Provide the [x, y] coordinate of the cell's center where the given text is located.  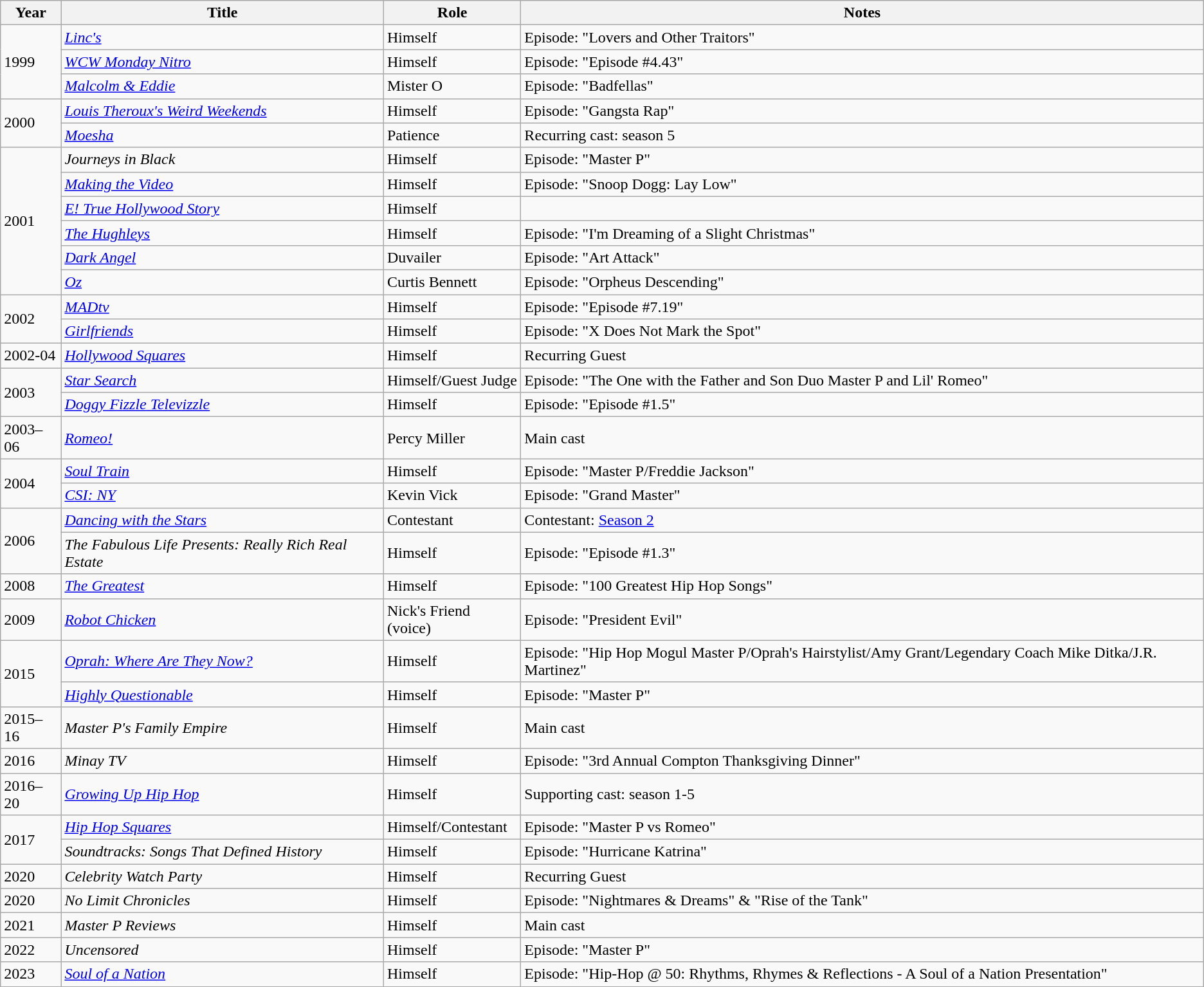
Episode: "I'm Dreaming of a Slight Christmas" [862, 233]
Malcolm & Eddie [223, 86]
2002 [31, 319]
The Fabulous Life Presents: Really Rich Real Estate [223, 553]
The Greatest [223, 586]
Dark Angel [223, 257]
Episode: "Master P vs Romeo" [862, 827]
Episode: "Badfellas" [862, 86]
Oprah: Where Are They Now? [223, 661]
2003–06 [31, 438]
Nick's Friend (voice) [452, 619]
2022 [31, 950]
Soundtracks: Songs That Defined History [223, 852]
2009 [31, 619]
1999 [31, 62]
Episode: "Episode #1.3" [862, 553]
The Hughleys [223, 233]
MADtv [223, 307]
Duvailer [452, 257]
Episode: "Nightmares & Dreams" & "Rise of the Tank" [862, 901]
Doggy Fizzle Televizzle [223, 405]
E! True Hollywood Story [223, 208]
2001 [31, 221]
Percy Miller [452, 438]
Supporting cast: season 1-5 [862, 794]
Episode: "Orpheus Descending" [862, 282]
Curtis Bennett [452, 282]
2003 [31, 392]
Minay TV [223, 761]
2016 [31, 761]
2004 [31, 483]
Hollywood Squares [223, 356]
2006 [31, 540]
Episode: "Episode #4.43" [862, 62]
No Limit Chronicles [223, 901]
Journeys in Black [223, 160]
Soul of a Nation [223, 974]
Episode: "X Does Not Mark the Spot" [862, 331]
2016–20 [31, 794]
Highly Questionable [223, 694]
Celebrity Watch Party [223, 876]
Episode: "100 Greatest Hip Hop Songs" [862, 586]
Oz [223, 282]
Contestant [452, 520]
Kevin Vick [452, 495]
Linc's [223, 37]
2002-04 [31, 356]
2000 [31, 123]
Patience [452, 135]
WCW Monday Nitro [223, 62]
2008 [31, 586]
Louis Theroux's Weird Weekends [223, 111]
Making the Video [223, 184]
Episode: "Grand Master" [862, 495]
CSI: NY [223, 495]
Role [452, 13]
Girlfriends [223, 331]
Moesha [223, 135]
Star Search [223, 380]
Master P Reviews [223, 925]
Episode: "The One with the Father and Son Duo Master P and Lil' Romeo" [862, 380]
Recurring cast: season 5 [862, 135]
Robot Chicken [223, 619]
Himself/Contestant [452, 827]
Title [223, 13]
Episode: "Hurricane Katrina" [862, 852]
Notes [862, 13]
2017 [31, 840]
Episode: "Episode #1.5" [862, 405]
Episode: "3rd Annual Compton Thanksgiving Dinner" [862, 761]
Growing Up Hip Hop [223, 794]
Episode: "President Evil" [862, 619]
Mister O [452, 86]
Hip Hop Squares [223, 827]
Uncensored [223, 950]
Romeo! [223, 438]
Dancing with the Stars [223, 520]
Master P's Family Empire [223, 727]
Himself/Guest Judge [452, 380]
2015–16 [31, 727]
Year [31, 13]
Episode: "Hip-Hop @ 50: Rhythms, Rhymes & Reflections - A Soul of a Nation Presentation" [862, 974]
2023 [31, 974]
Contestant: Season 2 [862, 520]
Episode: "Snoop Dogg: Lay Low" [862, 184]
Episode: "Art Attack" [862, 257]
Episode: "Hip Hop Mogul Master P/Oprah's Hairstylist/Amy Grant/Legendary Coach Mike Ditka/J.R. Martinez" [862, 661]
2021 [31, 925]
Episode: "Episode #7.19" [862, 307]
Soul Train [223, 471]
Episode: "Lovers and Other Traitors" [862, 37]
2015 [31, 673]
Episode: "Gangsta Rap" [862, 111]
Episode: "Master P/Freddie Jackson" [862, 471]
